Scan for the cell matching the given text and deliver its [x, y] coordinate at center. 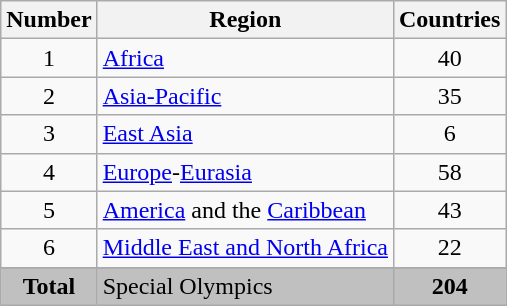
58 [449, 172]
Total [49, 286]
1 [49, 58]
4 [49, 172]
America and the Caribbean [245, 210]
43 [449, 210]
Middle East and North Africa [245, 248]
Number [49, 20]
Special Olympics [245, 286]
35 [449, 96]
3 [49, 134]
Europe-Eurasia [245, 172]
5 [49, 210]
Asia-Pacific [245, 96]
22 [449, 248]
Region [245, 20]
Africa [245, 58]
40 [449, 58]
East Asia [245, 134]
2 [49, 96]
Countries [449, 20]
204 [449, 286]
